Scan for the cell matching the given text and deliver its (X, Y) coordinate at center. 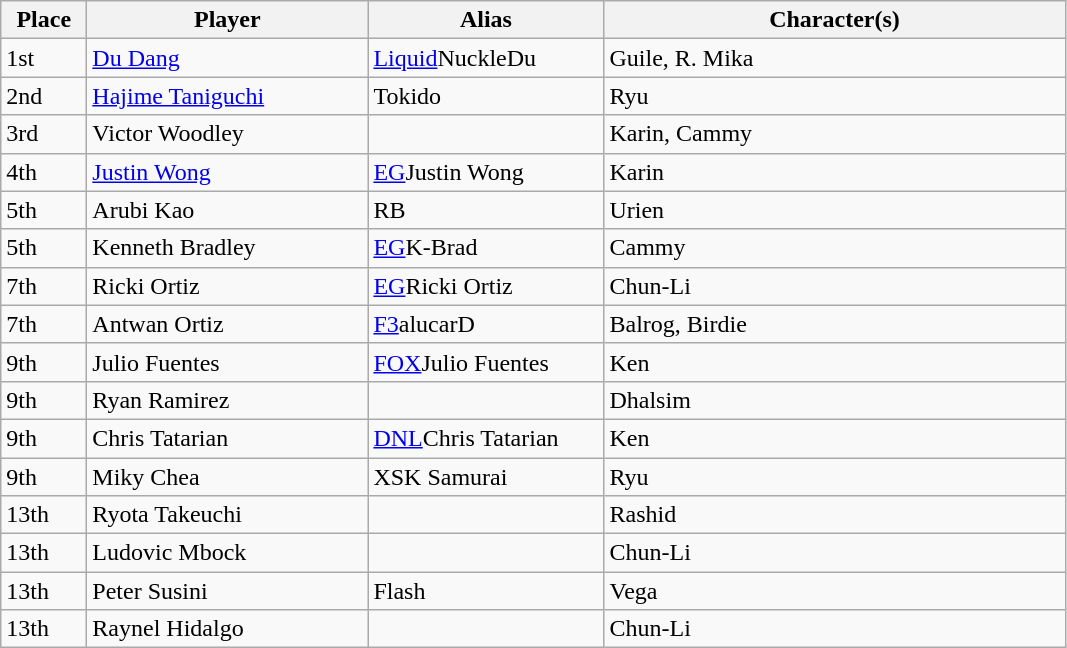
Flash (486, 591)
Julio Fuentes (228, 362)
EGJustin Wong (486, 172)
Du Dang (228, 58)
Place (44, 20)
EGRicki Ortiz (486, 286)
DNLChris Tatarian (486, 438)
Antwan Ortiz (228, 324)
Dhalsim (834, 400)
Guile, R. Mika (834, 58)
Chris Tatarian (228, 438)
Karin (834, 172)
3rd (44, 134)
Hajime Taniguchi (228, 96)
Arubi Kao (228, 210)
Victor Woodley (228, 134)
LiquidNuckleDu (486, 58)
F3alucarD (486, 324)
Cammy (834, 248)
Alias (486, 20)
Tokido (486, 96)
Miky Chea (228, 477)
Vega (834, 591)
Player (228, 20)
Ryota Takeuchi (228, 515)
2nd (44, 96)
Ricki Ortiz (228, 286)
Raynel Hidalgo (228, 629)
EGK-Brad (486, 248)
FOXJulio Fuentes (486, 362)
Balrog, Birdie (834, 324)
Justin Wong (228, 172)
Ludovic Mbock (228, 553)
Rashid (834, 515)
RB (486, 210)
XSK Samurai (486, 477)
Character(s) (834, 20)
Kenneth Bradley (228, 248)
Karin, Cammy (834, 134)
Ryan Ramirez (228, 400)
1st (44, 58)
Peter Susini (228, 591)
4th (44, 172)
Urien (834, 210)
